Search for the cell housing the specified text and yield its (x, y) center coordinate. 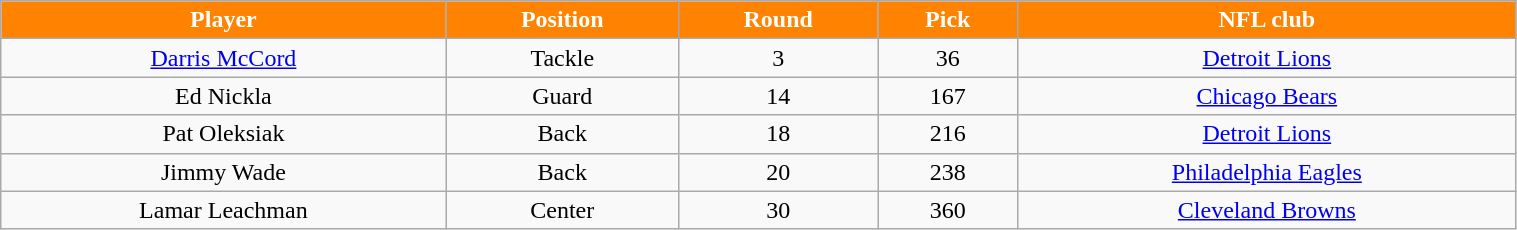
Pat Oleksiak (224, 134)
Guard (562, 96)
20 (778, 172)
Lamar Leachman (224, 210)
36 (948, 58)
Pick (948, 20)
18 (778, 134)
Philadelphia Eagles (1267, 172)
Darris McCord (224, 58)
360 (948, 210)
Cleveland Browns (1267, 210)
Player (224, 20)
Position (562, 20)
Jimmy Wade (224, 172)
3 (778, 58)
14 (778, 96)
216 (948, 134)
Center (562, 210)
Chicago Bears (1267, 96)
238 (948, 172)
NFL club (1267, 20)
30 (778, 210)
167 (948, 96)
Round (778, 20)
Ed Nickla (224, 96)
Tackle (562, 58)
